Provide the [x, y] coordinate of the cell's center where the given text is located.  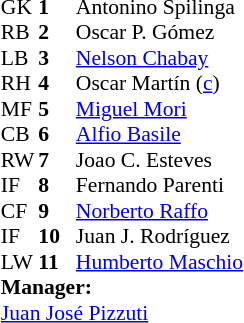
Fernando Parenti [160, 185]
Norberto Raffo [160, 211]
8 [57, 185]
Oscar P. Gómez [160, 33]
2 [57, 33]
4 [57, 83]
Joao C. Esteves [160, 160]
CF [20, 211]
Alfio Basile [160, 135]
11 [57, 262]
6 [57, 135]
7 [57, 160]
10 [57, 237]
9 [57, 211]
3 [57, 58]
Humberto Maschio [160, 262]
RB [20, 33]
LW [20, 262]
5 [57, 109]
Manager: [122, 287]
RW [20, 160]
CB [20, 135]
Juan J. Rodríguez [160, 237]
Oscar Martín (c) [160, 83]
LB [20, 58]
Nelson Chabay [160, 58]
Miguel Mori [160, 109]
MF [20, 109]
RH [20, 83]
